Return the [X, Y] coordinate for the center point of the cell that contains the specified text.  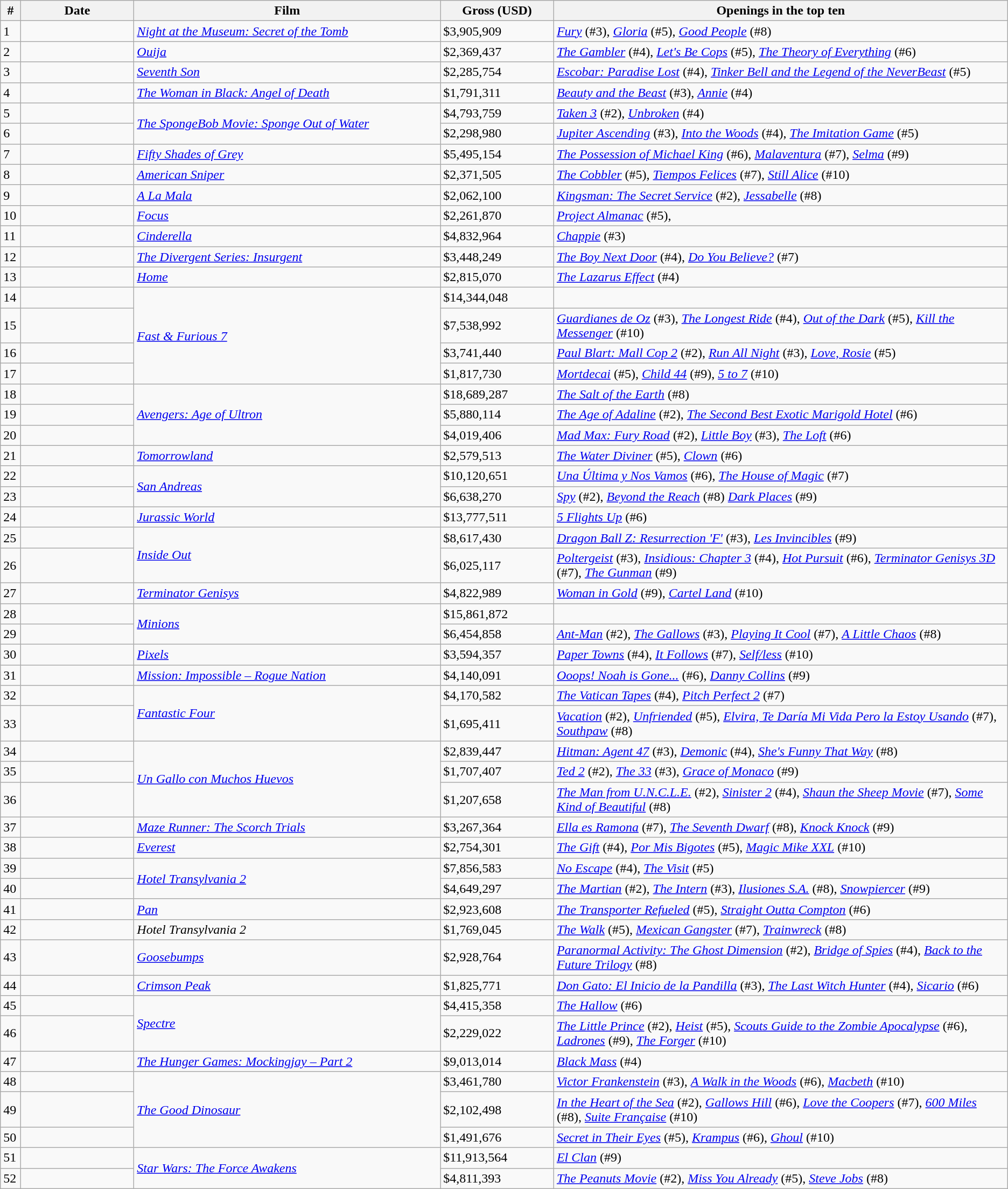
$7,856,583 [498, 868]
Beauty and the Beast (#3), Annie (#4) [781, 93]
52 [11, 1178]
33 [11, 724]
Pan [288, 909]
$8,617,430 [498, 537]
Poltergeist (#3), Insidious: Chapter 3 (#4), Hot Pursuit (#6), Terminator Genisys 3D (#7), The Gunman (#9) [781, 565]
Kingsman: The Secret Service (#2), Jessabelle (#8) [781, 195]
Paper Towns (#4), It Follows (#7), Self/less (#10) [781, 655]
49 [11, 1109]
46 [11, 1034]
$1,207,658 [498, 799]
$4,415,358 [498, 1006]
Tomorrowland [288, 456]
18 [11, 394]
22 [11, 476]
$6,454,858 [498, 634]
Crimson Peak [288, 985]
Victor Frankenstein (#3), A Walk in the Woods (#6), Macbeth (#10) [781, 1082]
The Possession of Michael King (#6), Malaventura (#7), Selma (#9) [781, 154]
4 [11, 93]
31 [11, 675]
$13,777,511 [498, 517]
El Clan (#9) [781, 1158]
$4,822,989 [498, 593]
$2,815,070 [498, 277]
American Sniper [288, 174]
Woman in Gold (#9), Cartel Land (#10) [781, 593]
Mortdecai (#5), Child 44 (#9), 5 to 7 (#10) [781, 374]
Ouija [288, 52]
11 [11, 236]
$3,594,357 [498, 655]
42 [11, 929]
The Boy Next Door (#4), Do You Believe? (#7) [781, 257]
15 [11, 325]
$2,229,022 [498, 1034]
The Good Dinosaur [288, 1109]
Project Almanac (#5), [781, 215]
12 [11, 257]
# [11, 11]
Spectre [288, 1023]
Secret in Their Eyes (#5), Krampus (#6), Ghoul (#10) [781, 1137]
Mad Max: Fury Road (#2), Little Boy (#3), The Loft (#6) [781, 435]
47 [11, 1061]
28 [11, 613]
$2,923,608 [498, 909]
The Martian (#2), The Intern (#3), Ilusiones S.A. (#8), Snowpiercer (#9) [781, 889]
The Man from U.N.C.L.E. (#2), Sinister 2 (#4), Shaun the Sheep Movie (#7), Some Kind of Beautiful (#8) [781, 799]
17 [11, 374]
14 [11, 298]
In the Heart of the Sea (#2), Gallows Hill (#6), Love the Coopers (#7), 600 Miles (#8), Suite Française (#10) [781, 1109]
Un Gallo con Muchos Huevos [288, 779]
The Water Diviner (#5), Clown (#6) [781, 456]
$2,839,447 [498, 751]
Home [288, 277]
$2,298,980 [498, 134]
The Divergent Series: Insurgent [288, 257]
The Lazarus Effect (#4) [781, 277]
The Transporter Refueled (#5), Straight Outta Compton (#6) [781, 909]
$3,905,909 [498, 31]
A La Mala [288, 195]
Gross (USD) [498, 11]
$1,817,730 [498, 374]
48 [11, 1082]
$1,825,771 [498, 985]
The Hunger Games: Mockingjay – Part 2 [288, 1061]
Pixels [288, 655]
26 [11, 565]
1 [11, 31]
$10,120,651 [498, 476]
27 [11, 593]
$4,140,091 [498, 675]
$6,025,117 [498, 565]
41 [11, 909]
The Little Prince (#2), Heist (#5), Scouts Guide to the Zombie Apocalypse (#6), Ladrones (#9), The Forger (#10) [781, 1034]
Dragon Ball Z: Resurrection 'F' (#3), Les Invincibles (#9) [781, 537]
34 [11, 751]
$2,369,437 [498, 52]
Paul Blart: Mall Cop 2 (#2), Run All Night (#3), Love, Rosie (#5) [781, 353]
The Cobbler (#5), Tiempos Felices (#7), Still Alice (#10) [781, 174]
13 [11, 277]
$6,638,270 [498, 496]
The Walk (#5), Mexican Gangster (#7), Trainwreck (#8) [781, 929]
Don Gato: El Inicio de la Pandilla (#3), The Last Witch Hunter (#4), Sicario (#6) [781, 985]
Night at the Museum: Secret of the Tomb [288, 31]
Ant-Man (#2), The Gallows (#3), Playing It Cool (#7), A Little Chaos (#8) [781, 634]
$1,491,676 [498, 1137]
Star Wars: The Force Awakens [288, 1168]
Seventh Son [288, 72]
Fifty Shades of Grey [288, 154]
7 [11, 154]
$18,689,287 [498, 394]
50 [11, 1137]
$1,791,311 [498, 93]
$1,769,045 [498, 929]
$4,811,393 [498, 1178]
8 [11, 174]
Cinderella [288, 236]
16 [11, 353]
The Gift (#4), Por Mis Bigotes (#5), Magic Mike XXL (#10) [781, 848]
The Peanuts Movie (#2), Miss You Already (#5), Steve Jobs (#8) [781, 1178]
Guardianes de Oz (#3), The Longest Ride (#4), Out of the Dark (#5), Kill the Messenger (#10) [781, 325]
35 [11, 772]
51 [11, 1158]
30 [11, 655]
36 [11, 799]
$15,861,872 [498, 613]
5 Flights Up (#6) [781, 517]
The Age of Adaline (#2), The Second Best Exotic Marigold Hotel (#6) [781, 415]
Film [288, 11]
$4,170,582 [498, 696]
$2,261,870 [498, 215]
43 [11, 957]
Taken 3 (#2), Unbroken (#4) [781, 113]
The Vatican Tapes (#4), Pitch Perfect 2 (#7) [781, 696]
Mission: Impossible – Rogue Nation [288, 675]
$2,285,754 [498, 72]
The Woman in Black: Angel of Death [288, 93]
Goosebumps [288, 957]
6 [11, 134]
2 [11, 52]
Jurassic World [288, 517]
$4,793,759 [498, 113]
$1,695,411 [498, 724]
$1,707,407 [498, 772]
Openings in the top ten [781, 11]
Spy (#2), Beyond the Reach (#8) Dark Places (#9) [781, 496]
Hitman: Agent 47 (#3), Demonic (#4), She's Funny That Way (#8) [781, 751]
Fury (#3), Gloria (#5), Good People (#8) [781, 31]
No Escape (#4), The Visit (#5) [781, 868]
Ooops! Noah is Gone... (#6), Danny Collins (#9) [781, 675]
$2,062,100 [498, 195]
Ella es Ramona (#7), The Seventh Dwarf (#8), Knock Knock (#9) [781, 827]
$4,832,964 [498, 236]
19 [11, 415]
$3,448,249 [498, 257]
Vacation (#2), Unfriended (#5), Elvira, Te Daría Mi Vida Pero la Estoy Usando (#7), Southpaw (#8) [781, 724]
$2,928,764 [498, 957]
San Andreas [288, 486]
$4,019,406 [498, 435]
Everest [288, 848]
$2,579,513 [498, 456]
21 [11, 456]
The Salt of the Earth (#8) [781, 394]
Fantastic Four [288, 713]
3 [11, 72]
Terminator Genisys [288, 593]
Date [78, 11]
Escobar: Paradise Lost (#4), Tinker Bell and the Legend of the NeverBeast (#5) [781, 72]
29 [11, 634]
$3,267,364 [498, 827]
Avengers: Age of Ultron [288, 415]
38 [11, 848]
$9,013,014 [498, 1061]
39 [11, 868]
$3,741,440 [498, 353]
$2,371,505 [498, 174]
24 [11, 517]
25 [11, 537]
Jupiter Ascending (#3), Into the Woods (#4), The Imitation Game (#5) [781, 134]
$14,344,048 [498, 298]
Una Última y Nos Vamos (#6), The House of Magic (#7) [781, 476]
Fast & Furious 7 [288, 336]
23 [11, 496]
32 [11, 696]
The Gambler (#4), Let's Be Cops (#5), The Theory of Everything (#6) [781, 52]
$2,102,498 [498, 1109]
9 [11, 195]
20 [11, 435]
The Hallow (#6) [781, 1006]
37 [11, 827]
40 [11, 889]
Minions [288, 624]
Focus [288, 215]
Chappie (#3) [781, 236]
5 [11, 113]
Maze Runner: The Scorch Trials [288, 827]
Paranormal Activity: The Ghost Dimension (#2), Bridge of Spies (#4), Back to the Future Trilogy (#8) [781, 957]
44 [11, 985]
$4,649,297 [498, 889]
$5,495,154 [498, 154]
$2,754,301 [498, 848]
Ted 2 (#2), The 33 (#3), Grace of Monaco (#9) [781, 772]
Black Mass (#4) [781, 1061]
$11,913,564 [498, 1158]
$7,538,992 [498, 325]
Inside Out [288, 555]
The SpongeBob Movie: Sponge Out of Water [288, 123]
10 [11, 215]
$5,880,114 [498, 415]
$3,461,780 [498, 1082]
45 [11, 1006]
